Determine the (x, y) coordinate at the center of the cell enclosing the given text.  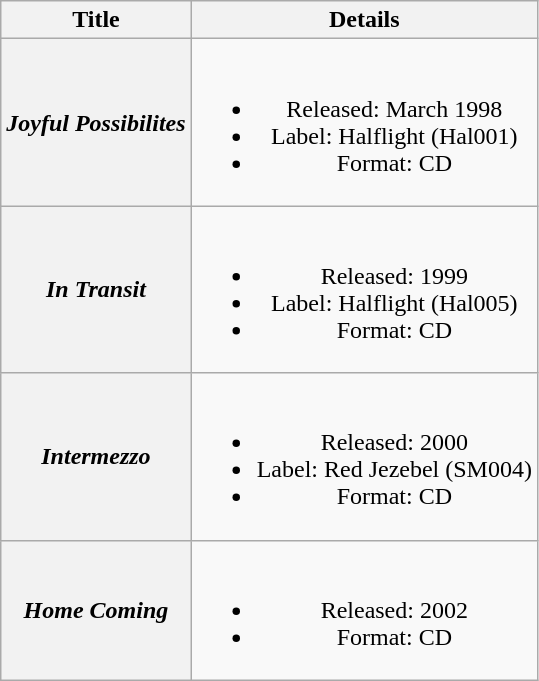
Title (96, 20)
In Transit (96, 290)
Intermezzo (96, 456)
Released: 2000Label: Red Jezebel (SM004)Format: CD (364, 456)
Joyful Possibilites (96, 122)
Details (364, 20)
Released: 2002Format: CD (364, 610)
Released: 1999Label: Halflight (Hal005)Format: CD (364, 290)
Released: March 1998Label: Halflight (Hal001)Format: CD (364, 122)
Home Coming (96, 610)
